Search for the cell housing the specified text and yield its (X, Y) center coordinate. 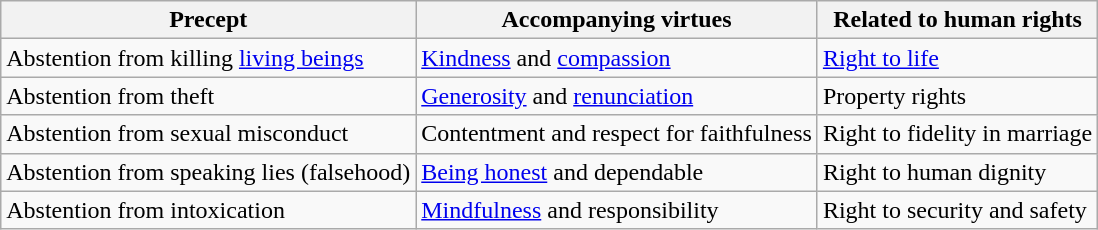
Precept (208, 20)
Right to security and safety (957, 210)
Being honest and dependable (617, 172)
Accompanying virtues (617, 20)
Right to life (957, 58)
Right to fidelity in marriage (957, 134)
Abstention from killing living beings (208, 58)
Abstention from speaking lies (falsehood) (208, 172)
Contentment and respect for faithfulness (617, 134)
Generosity and renunciation (617, 96)
Property rights (957, 96)
Abstention from intoxication (208, 210)
Related to human rights (957, 20)
Abstention from sexual misconduct (208, 134)
Right to human dignity (957, 172)
Kindness and compassion (617, 58)
Mindfulness and responsibility (617, 210)
Abstention from theft (208, 96)
